Return (x, y) of the center of cell containing provided text 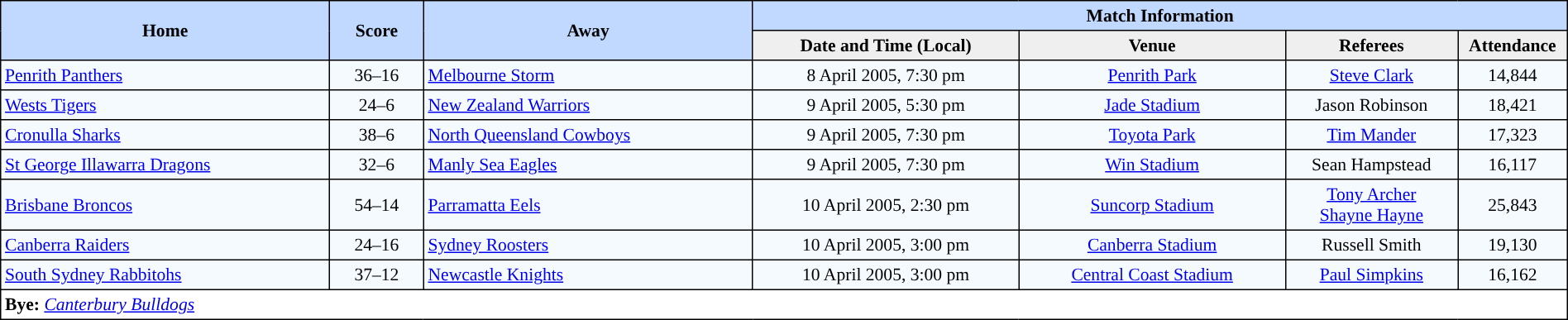
South Sydney Rabbitohs (165, 275)
38–6 (377, 135)
Canberra Raiders (165, 245)
9 April 2005, 5:30 pm (886, 105)
Manly Sea Eagles (588, 165)
Tony ArcherShayne Hayne (1371, 205)
Melbourne Storm (588, 75)
St George Illawarra Dragons (165, 165)
17,323 (1513, 135)
32–6 (377, 165)
Date and Time (Local) (886, 45)
8 April 2005, 7:30 pm (886, 75)
Wests Tigers (165, 105)
Sean Hampstead (1371, 165)
Referees (1371, 45)
24–16 (377, 245)
Suncorp Stadium (1152, 205)
18,421 (1513, 105)
Brisbane Broncos (165, 205)
Jade Stadium (1152, 105)
New Zealand Warriors (588, 105)
Central Coast Stadium (1152, 275)
Home (165, 31)
Bye: Canterbury Bulldogs (784, 304)
Newcastle Knights (588, 275)
Match Information (1159, 16)
Parramatta Eels (588, 205)
Tim Mander (1371, 135)
Jason Robinson (1371, 105)
Attendance (1513, 45)
36–16 (377, 75)
Score (377, 31)
Away (588, 31)
Penrith Park (1152, 75)
Penrith Panthers (165, 75)
North Queensland Cowboys (588, 135)
Sydney Roosters (588, 245)
54–14 (377, 205)
19,130 (1513, 245)
Steve Clark (1371, 75)
16,117 (1513, 165)
Paul Simpkins (1371, 275)
Venue (1152, 45)
14,844 (1513, 75)
16,162 (1513, 275)
Toyota Park (1152, 135)
Win Stadium (1152, 165)
25,843 (1513, 205)
10 April 2005, 2:30 pm (886, 205)
37–12 (377, 275)
Canberra Stadium (1152, 245)
Russell Smith (1371, 245)
Cronulla Sharks (165, 135)
24–6 (377, 105)
